Scan for the cell matching the given text and deliver its (x, y) coordinate at center. 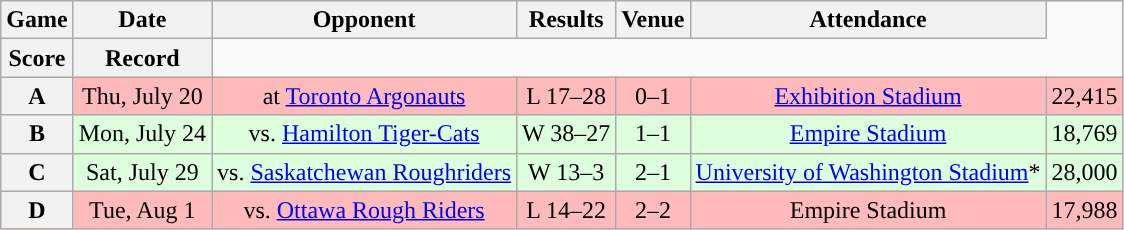
Venue (653, 20)
W 13–3 (566, 172)
C (37, 172)
Opponent (364, 20)
2–1 (653, 172)
18,769 (1084, 134)
A (37, 96)
D (37, 210)
Mon, July 24 (142, 134)
B (37, 134)
Exhibition Stadium (868, 96)
vs. Hamilton Tiger-Cats (364, 134)
at Toronto Argonauts (364, 96)
L 14–22 (566, 210)
22,415 (1084, 96)
Tue, Aug 1 (142, 210)
L 17–28 (566, 96)
Attendance (868, 20)
0–1 (653, 96)
Date (142, 20)
28,000 (1084, 172)
Results (566, 20)
University of Washington Stadium* (868, 172)
17,988 (1084, 210)
Sat, July 29 (142, 172)
Game (37, 20)
2–2 (653, 210)
Thu, July 20 (142, 96)
Score (37, 58)
Record (142, 58)
vs. Ottawa Rough Riders (364, 210)
vs. Saskatchewan Roughriders (364, 172)
W 38–27 (566, 134)
1–1 (653, 134)
